Return the (x, y) coordinate for the center point of the cell that contains the specified text.  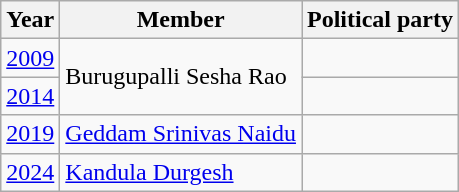
Kandula Durgesh (181, 172)
Year (30, 20)
Member (181, 20)
2014 (30, 96)
2019 (30, 134)
Political party (380, 20)
2024 (30, 172)
2009 (30, 58)
Geddam Srinivas Naidu (181, 134)
Burugupalli Sesha Rao (181, 77)
